Provide the (X, Y) coordinate of the cell's center where the given text is located.  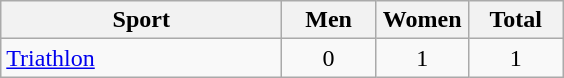
0 (329, 58)
Women (422, 20)
Triathlon (142, 58)
Sport (142, 20)
Men (329, 20)
Total (516, 20)
